Identify which cell holds the provided text, then report its [x, y] central coordinate. 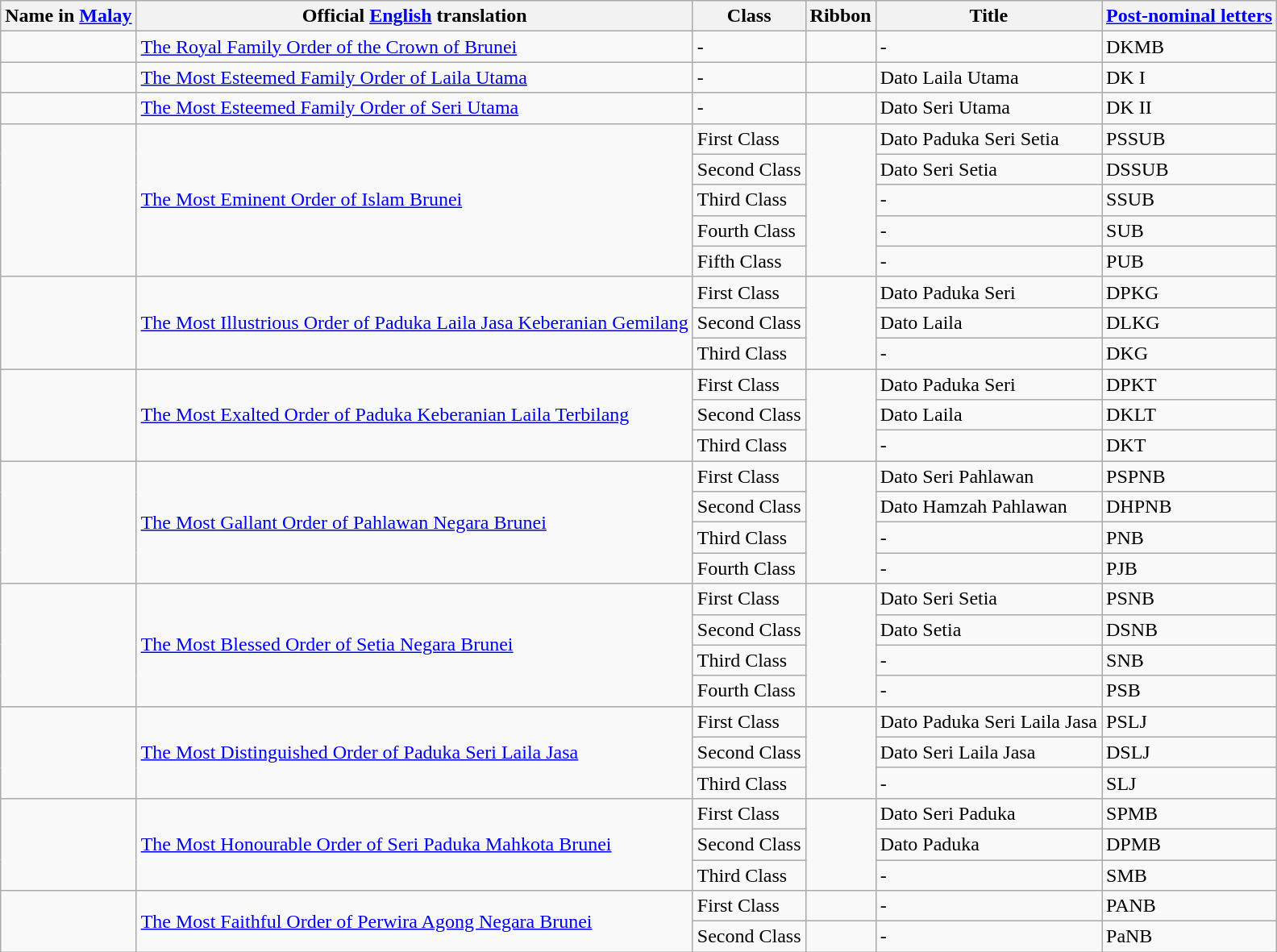
The Royal Family Order of the Crown of Brunei [414, 47]
The Most Illustrious Order of Paduka Laila Jasa Keberanian Gemilang [414, 322]
Title [988, 16]
The Most Distinguished Order of Paduka Seri Laila Jasa [414, 752]
Name in Malay [69, 16]
DPKG [1188, 292]
DSNB [1188, 630]
Dato Seri Pahlawan [988, 476]
SPMB [1188, 813]
DKMB [1188, 47]
The Most Exalted Order of Paduka Keberanian Laila Terbilang [414, 415]
DPKT [1188, 385]
Dato Setia [988, 630]
PSNB [1188, 599]
SUB [1188, 231]
SSUB [1188, 200]
Post-nominal letters [1188, 16]
PaNB [1188, 937]
DKG [1188, 353]
The Most Esteemed Family Order of Laila Utama [414, 77]
The Most Faithful Order of Perwira Agong Negara Brunei [414, 921]
Dato Paduka Seri Setia [988, 139]
DSSUB [1188, 169]
Dato Laila Utama [988, 77]
DHPNB [1188, 507]
Ribbon [840, 16]
SMB [1188, 875]
PJB [1188, 568]
Dato Seri Laila Jasa [988, 752]
PUB [1188, 261]
DK II [1188, 108]
PANB [1188, 906]
PSSUB [1188, 139]
SNB [1188, 660]
Dato Hamzah Pahlawan [988, 507]
Class [749, 16]
The Most Esteemed Family Order of Seri Utama [414, 108]
Fifth Class [749, 261]
DPMB [1188, 844]
Official English translation [414, 16]
The Most Gallant Order of Pahlawan Negara Brunei [414, 522]
Dato Seri Paduka [988, 813]
PSPNB [1188, 476]
Dato Seri Utama [988, 108]
The Most Eminent Order of Islam Brunei [414, 200]
The Most Honourable Order of Seri Paduka Mahkota Brunei [414, 844]
Dato Paduka Seri Laila Jasa [988, 721]
PSB [1188, 691]
PSLJ [1188, 721]
SLJ [1188, 783]
DKLT [1188, 415]
DSLJ [1188, 752]
DKT [1188, 446]
DK I [1188, 77]
The Most Blessed Order of Setia Negara Brunei [414, 645]
DLKG [1188, 322]
PNB [1188, 538]
Dato Paduka [988, 844]
